Return the [x, y] coordinate for the center point of the cell that contains the specified text.  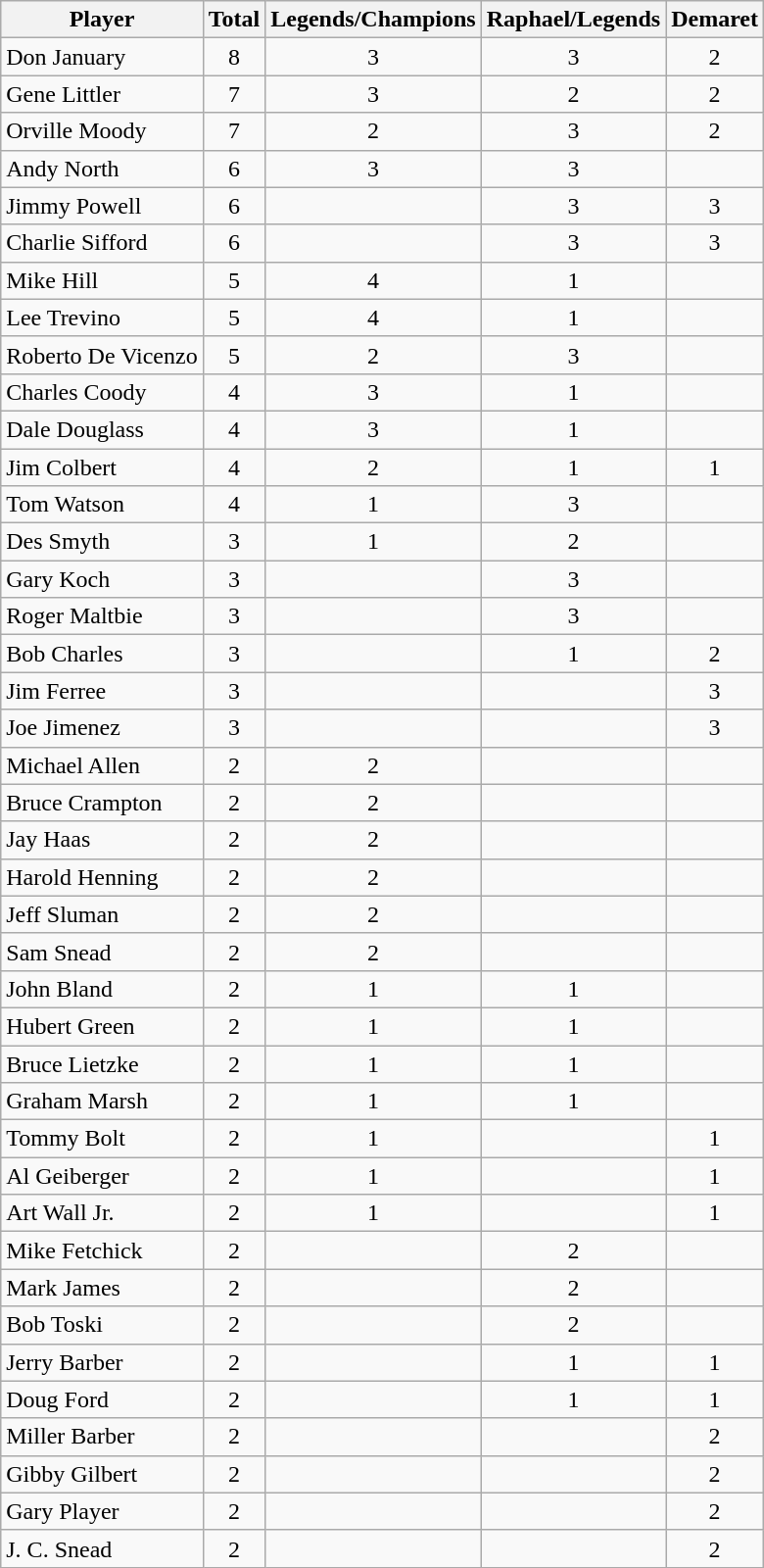
Jimmy Powell [102, 206]
Legends/Champions [373, 20]
Tom Watson [102, 505]
Bruce Lietzke [102, 1063]
Jerry Barber [102, 1362]
Bruce Crampton [102, 803]
Graham Marsh [102, 1102]
Joe Jimenez [102, 728]
Lee Trevino [102, 318]
Raphael/Legends [573, 20]
Gibby Gilbert [102, 1474]
Doug Ford [102, 1399]
John Bland [102, 989]
Bob Charles [102, 654]
Jim Colbert [102, 467]
J. C. Snead [102, 1548]
Gary Koch [102, 579]
Mark James [102, 1288]
Orville Moody [102, 131]
Andy North [102, 169]
Gene Littler [102, 94]
Dale Douglass [102, 429]
Bob Toski [102, 1325]
Jim Ferree [102, 691]
Total [234, 20]
8 [234, 57]
Sam Snead [102, 952]
Roberto De Vicenzo [102, 355]
Charlie Sifford [102, 243]
Jay Haas [102, 840]
Demaret [715, 20]
Don January [102, 57]
Tommy Bolt [102, 1139]
Jeff Sluman [102, 914]
Mike Hill [102, 280]
Roger Maltbie [102, 616]
Mike Fetchick [102, 1250]
Player [102, 20]
Charles Coody [102, 392]
Art Wall Jr. [102, 1213]
Des Smyth [102, 542]
Gary Player [102, 1511]
Harold Henning [102, 877]
Miller Barber [102, 1437]
Al Geiberger [102, 1176]
Hubert Green [102, 1026]
Michael Allen [102, 765]
